Provide the (X, Y) coordinate of the cell's center where the given text is located.  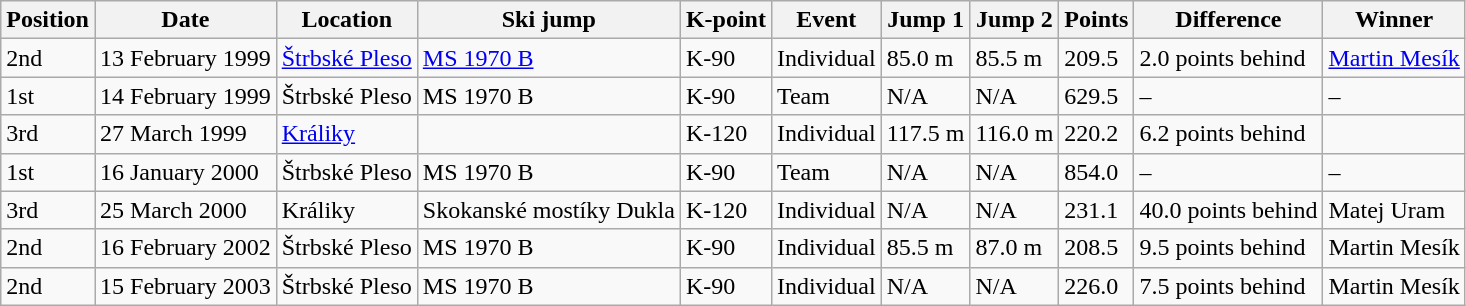
40.0 points behind (1228, 210)
14 February 1999 (185, 96)
220.2 (1096, 134)
Skokanské mostíky Dukla (548, 210)
Difference (1228, 20)
Position (48, 20)
16 January 2000 (185, 172)
7.5 points behind (1228, 286)
25 March 2000 (185, 210)
Matej Uram (1394, 210)
16 February 2002 (185, 248)
629.5 (1096, 96)
2.0 points behind (1228, 58)
854.0 (1096, 172)
Winner (1394, 20)
117.5 m (926, 134)
Date (185, 20)
27 March 1999 (185, 134)
15 February 2003 (185, 286)
Jump 2 (1014, 20)
87.0 m (1014, 248)
226.0 (1096, 286)
Jump 1 (926, 20)
Location (346, 20)
Event (826, 20)
209.5 (1096, 58)
85.0 m (926, 58)
Points (1096, 20)
231.1 (1096, 210)
K-point (726, 20)
6.2 points behind (1228, 134)
13 February 1999 (185, 58)
9.5 points behind (1228, 248)
Ski jump (548, 20)
208.5 (1096, 248)
116.0 m (1014, 134)
